Return the [X, Y] coordinate for the center point of the cell that contains the specified text.  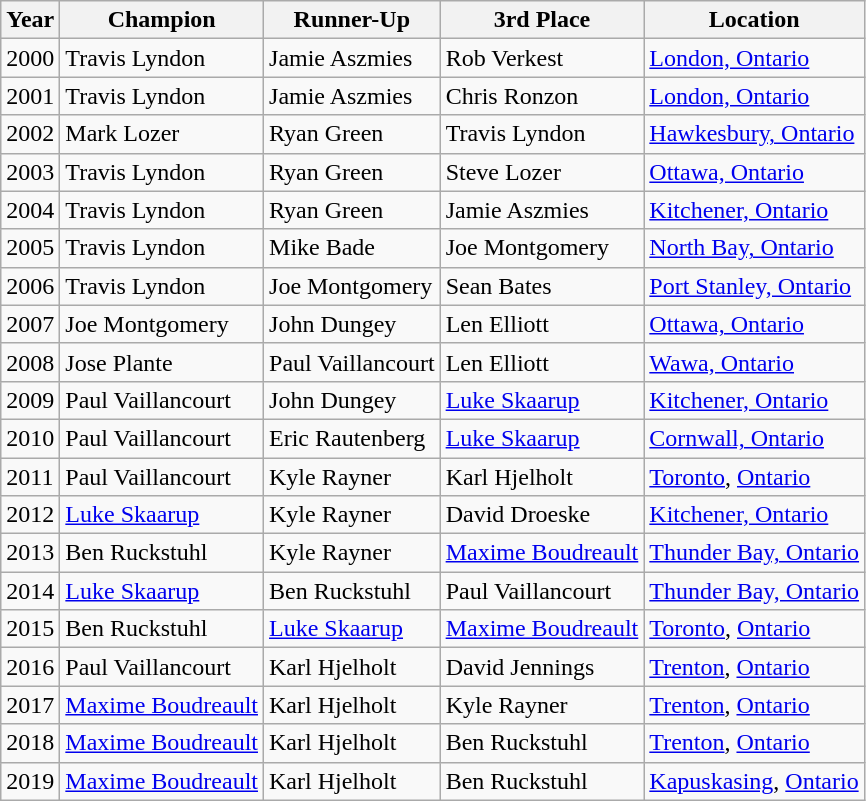
2007 [30, 324]
Cornwall, Ontario [754, 438]
2000 [30, 58]
2016 [30, 667]
North Bay, Ontario [754, 248]
Runner-Up [352, 20]
Champion [162, 20]
2002 [30, 134]
2004 [30, 210]
2018 [30, 743]
3rd Place [542, 20]
David Droeske [542, 515]
David Jennings [542, 667]
Eric Rautenberg [352, 438]
2008 [30, 362]
Wawa, Ontario [754, 362]
2017 [30, 705]
Sean Bates [542, 286]
2006 [30, 286]
Mike Bade [352, 248]
Port Stanley, Ontario [754, 286]
Jose Plante [162, 362]
Steve Lozer [542, 172]
2012 [30, 515]
2015 [30, 629]
2010 [30, 438]
Location [754, 20]
2013 [30, 553]
2005 [30, 248]
2009 [30, 400]
Year [30, 20]
Rob Verkest [542, 58]
2011 [30, 477]
Mark Lozer [162, 134]
Kapuskasing, Ontario [754, 781]
2001 [30, 96]
Chris Ronzon [542, 96]
2019 [30, 781]
2014 [30, 591]
Hawkesbury, Ontario [754, 134]
2003 [30, 172]
